Identify which cell holds the provided text, then report its [x, y] central coordinate. 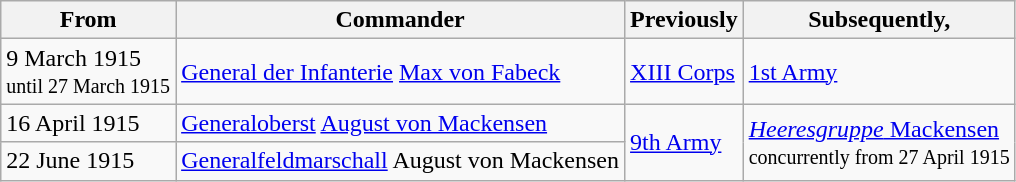
9th Army [684, 142]
1st Army [879, 72]
General der Infanterie Max von Fabeck [400, 72]
16 April 1915 [88, 123]
Generalfeldmarschall August von Mackensen [400, 161]
XIII Corps [684, 72]
22 June 1915 [88, 161]
9 March 1915until 27 March 1915 [88, 72]
Previously [684, 20]
From [88, 20]
Commander [400, 20]
Heeresgruppe Mackensenconcurrently from 27 April 1915 [879, 142]
Generaloberst August von Mackensen [400, 123]
Subsequently, [879, 20]
